For the text-containing cell, return its midpoint in [x, y] coordinate format. 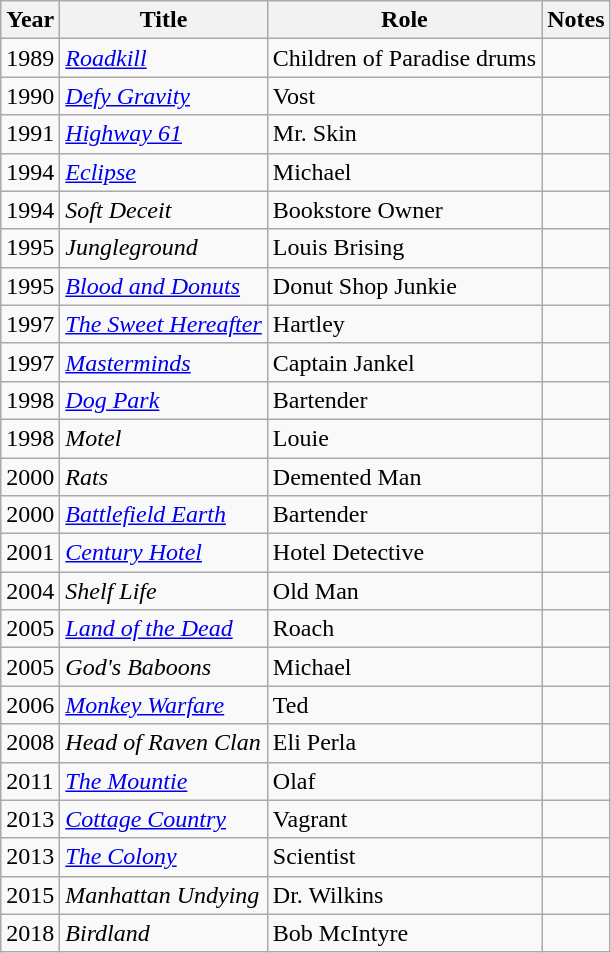
2006 [30, 705]
Monkey Warfare [164, 705]
Rats [164, 477]
Ted [404, 705]
Louie [404, 438]
2001 [30, 553]
Scientist [404, 857]
Birdland [164, 933]
2008 [30, 743]
Highway 61 [164, 134]
Demented Man [404, 477]
Hotel Detective [404, 553]
Captain Jankel [404, 362]
Olaf [404, 781]
Soft Deceit [164, 210]
Roadkill [164, 58]
Role [404, 20]
Eli Perla [404, 743]
God's Baboons [164, 667]
Shelf Life [164, 591]
Hartley [404, 324]
Motel [164, 438]
2015 [30, 895]
Bookstore Owner [404, 210]
Blood and Donuts [164, 286]
Dr. Wilkins [404, 895]
Vost [404, 96]
The Sweet Hereafter [164, 324]
Jungleground [164, 248]
Old Man [404, 591]
Year [30, 20]
2004 [30, 591]
Notes [576, 20]
The Mountie [164, 781]
1989 [30, 58]
Eclipse [164, 172]
Battlefield Earth [164, 515]
Donut Shop Junkie [404, 286]
Cottage Country [164, 819]
Bob McIntyre [404, 933]
1990 [30, 96]
2018 [30, 933]
2011 [30, 781]
Roach [404, 629]
Masterminds [164, 362]
Title [164, 20]
Vagrant [404, 819]
Dog Park [164, 400]
Children of Paradise drums [404, 58]
1991 [30, 134]
Mr. Skin [404, 134]
Land of the Dead [164, 629]
The Colony [164, 857]
Manhattan Undying [164, 895]
Defy Gravity [164, 96]
Century Hotel [164, 553]
Head of Raven Clan [164, 743]
Louis Brising [404, 248]
